Scan for the cell matching the given text and deliver its (x, y) coordinate at center. 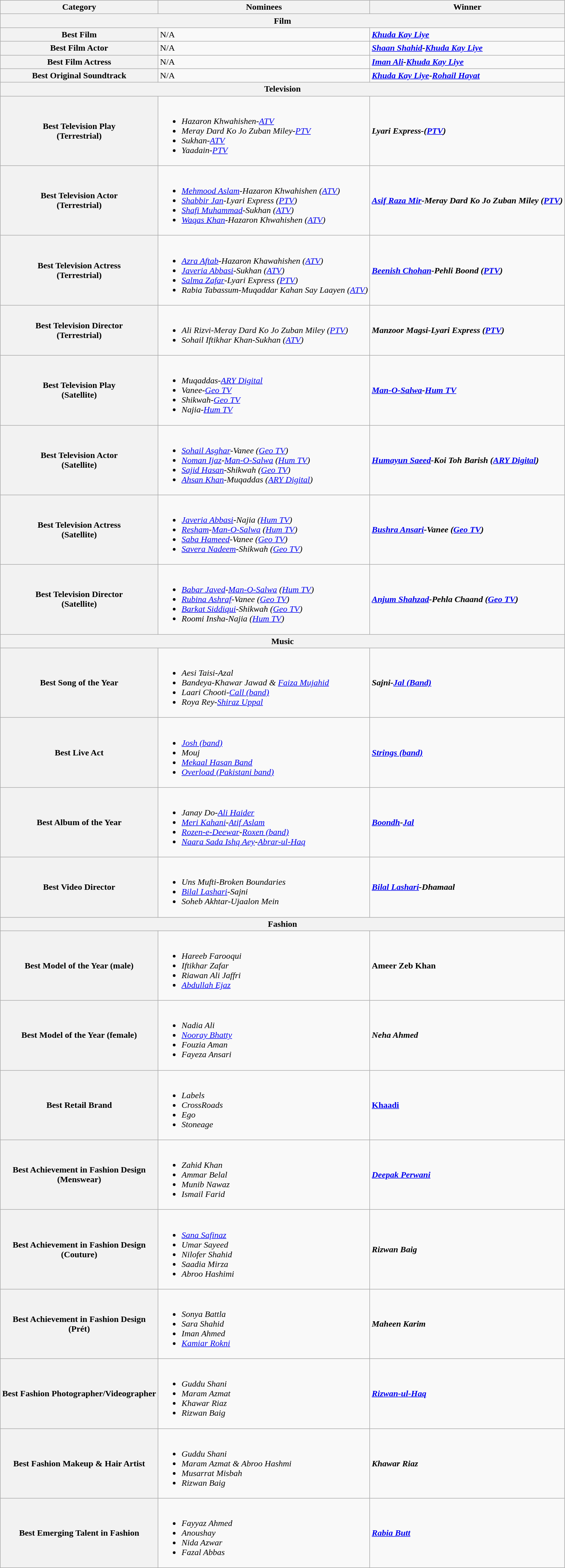
Sana SafinazUmar SayeedNilofer ShahidSaadia MirzaAbroo Hashimi (264, 1249)
Nadia Ali Nooray BhattyFouzia AmanFayeza Ansari (264, 1035)
Best Film Actress (79, 62)
Best Achievement in Fashion Design(Menswear) (79, 1175)
Best Television Director(Satellite) (79, 600)
Lyari Express-(PTV) (467, 131)
Best Album of the Year (79, 822)
Best Fashion Makeup & Hair Artist (79, 1463)
Best Model of the Year (female) (79, 1035)
Javeria Abbasi-Najia (Hum TV)Resham-Man-O-Salwa (Hum TV)Saba Hameed-Vanee (Geo TV)Savera Nadeem-Shikwah (Geo TV) (264, 530)
Zahid Khan Ammar BelalMunib NawazIsmail Farid (264, 1175)
Best Achievement in Fashion Design(Couture) (79, 1249)
Film (283, 21)
Category (79, 7)
Television (283, 89)
Neha Ahmed (467, 1035)
Deepak Perwani (467, 1175)
Shaan Shahid-Khuda Kay Liye (467, 48)
Rabia Butt (467, 1533)
Music (283, 641)
Bilal Lashari-Dhamaal (467, 887)
Best Video Director (79, 887)
Best Live Act (79, 753)
Sonya BattlaSara ShahidIman AhmedKamiar Rokni (264, 1324)
Best Achievement in Fashion Design(Prét) (79, 1324)
Josh (band)MoujMekaal Hasan BandOverload (Pakistani band) (264, 753)
Best Film Actor (79, 48)
Best Television Actor(Satellite) (79, 460)
Guddu ShaniMaram AzmatKhawar RiazRizwan Baig (264, 1393)
Best Retail Brand (79, 1105)
Strings (band) (467, 753)
Best Fashion Photographer/Videographer (79, 1393)
Uns Mufti-Broken BoundariesBilal Lashari-SajniSoheb Akhtar-Ujaalon Mein (264, 887)
Khaadi (467, 1105)
Khuda Kay Liye-Rohail Hayat (467, 75)
Best Film (79, 34)
Nominees (264, 7)
Best Emerging Talent in Fashion (79, 1533)
Babar Javed-Man-O-Salwa (Hum TV)Rubina Ashraf-Vanee (Geo TV)Barkat Siddiqui-Shikwah (Geo TV)Roomi Insha-Najia (Hum TV) (264, 600)
Rizwan Baig (467, 1249)
Manzoor Magsi-Lyari Express (PTV) (467, 330)
Janay Do-Ali HaiderMeri Kahani-Atif AslamRozen-e-Deewar-Roxen (band)Naara Sada Ishq Aey-Abrar-ul-Haq (264, 822)
Khuda Kay Liye (467, 34)
Muqaddas-ARY DigitalVanee-Geo TVShikwah-Geo TVNajia-Hum TV (264, 390)
Hazaron Khwahishen-ATVMeray Dard Ko Jo Zuban Miley-PTVSukhan-ATVYaadain-PTV (264, 131)
Anjum Shahzad-Pehla Chaand (Geo TV) (467, 600)
Boondh-Jal (467, 822)
Ameer Zeb Khan (467, 966)
Khawar Riaz (467, 1463)
Bushra Ansari-Vanee (Geo TV) (467, 530)
Ali Rizvi-Meray Dard Ko Jo Zuban Miley (PTV)Sohail Iftikhar Khan-Sukhan (ATV) (264, 330)
Sohail Asghar-Vanee (Geo TV)Noman Ijaz-Man-O-Salwa (Hum TV)Sajid Hasan-Shikwah (Geo TV)Ahsan Khan-Muqaddas (ARY Digital) (264, 460)
Best Television Actress(Satellite) (79, 530)
Best Original Soundtrack (79, 75)
Sajni-Jal (Band) (467, 683)
Asif Raza Mir-Meray Dard Ko Jo Zuban Miley (PTV) (467, 200)
Fayyaz AhmedAnoushayNida AzwarFazal Abbas (264, 1533)
Guddu ShaniMaram Azmat & Abroo HashmiMusarrat MisbahRizwan Baig (264, 1463)
Best Television Director(Terrestrial) (79, 330)
Aesi Taisi-AzalBandeya-Khawar Jawad & Faiza MujahidLaari Chooti-Call (band)Roya Rey-Shiraz Uppal (264, 683)
Winner (467, 7)
Beenish Chohan-Pehli Boond (PTV) (467, 270)
LabelsCrossRoadsEgo Stoneage (264, 1105)
Best Television Play(Satellite) (79, 390)
Best Song of the Year (79, 683)
Rizwan-ul-Haq (467, 1393)
Fashion (283, 924)
Mehmood Aslam-Hazaron Khwahishen (ATV)Shabbir Jan-Lyari Express (PTV)Shafi Muhammad-Sukhan (ATV)Waqas Khan-Hazaron Khwahishen (ATV) (264, 200)
Best Television Actor(Terrestrial) (79, 200)
Maheen Karim (467, 1324)
Best Television Actress(Terrestrial) (79, 270)
Humayun Saeed-Koi Toh Barish (ARY Digital) (467, 460)
Best Model of the Year (male) (79, 966)
Best Television Play(Terrestrial) (79, 131)
Man-O-Salwa-Hum TV (467, 390)
Hareeb FarooquiIftikhar ZafarRiawan Ali JaffriAbdullah Ejaz (264, 966)
Azra Aftab-Hazaron Khawahishen (ATV)Javeria Abbasi-Sukhan (ATV)Salma Zafar-Lyari Express (PTV)Rabia Tabassum-Muqaddar Kahan Say Laayen (ATV) (264, 270)
Iman Ali-Khuda Kay Liye (467, 62)
